Find where the given text appears and provide that cell's center as [X, Y] coordinate. 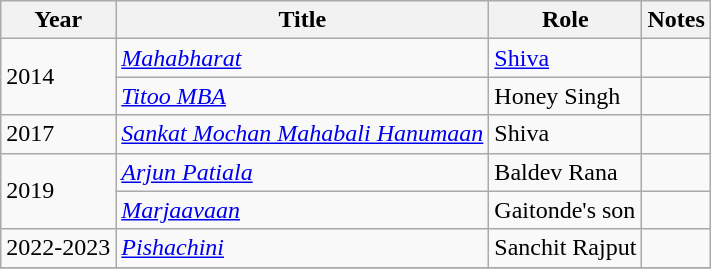
Honey Singh [566, 96]
2014 [58, 77]
Year [58, 20]
Role [566, 20]
2019 [58, 191]
Baldev Rana [566, 172]
Marjaavaan [302, 210]
Sanchit Rajput [566, 248]
Sankat Mochan Mahabali Hanumaan [302, 134]
Arjun Patiala [302, 172]
Gaitonde's son [566, 210]
2017 [58, 134]
Mahabharat [302, 58]
Titoo MBA [302, 96]
Notes [676, 20]
Pishachini [302, 248]
2022-2023 [58, 248]
Title [302, 20]
